Output the (X, Y) coordinate of the center of the cell containing the given text.  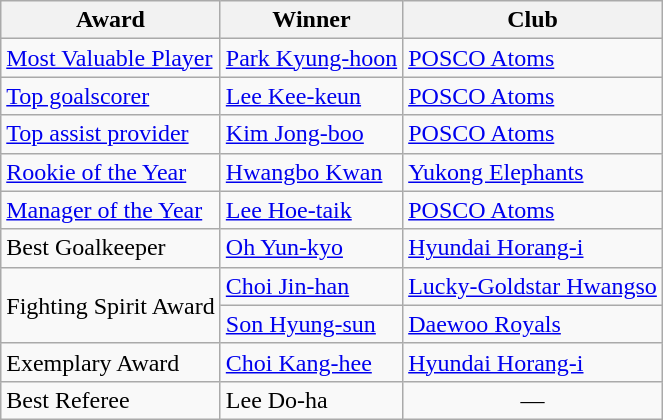
Lee Kee-keun (311, 96)
Top goalscorer (111, 96)
Most Valuable Player (111, 58)
Best Referee (111, 400)
Club (533, 20)
Exemplary Award (111, 362)
Lucky-Goldstar Hwangso (533, 286)
Hwangbo Kwan (311, 172)
Kim Jong-boo (311, 134)
Top assist provider (111, 134)
Yukong Elephants (533, 172)
Manager of the Year (111, 210)
Choi Kang-hee (311, 362)
Fighting Spirit Award (111, 305)
Winner (311, 20)
Award (111, 20)
Daewoo Royals (533, 324)
Best Goalkeeper (111, 248)
Rookie of the Year (111, 172)
Oh Yun-kyo (311, 248)
Lee Do-ha (311, 400)
Son Hyung-sun (311, 324)
Park Kyung-hoon (311, 58)
Choi Jin-han (311, 286)
— (533, 400)
Lee Hoe-taik (311, 210)
